Locate the cell with the specified text and output its [x, y] center coordinate. 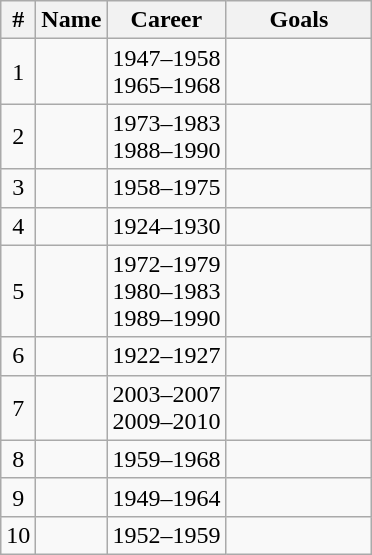
Goals [299, 20]
1959–1968 [166, 459]
1972–19791980–19831989–1990 [166, 291]
1958–1975 [166, 188]
1 [18, 72]
1947–19581965–1968 [166, 72]
1922–1927 [166, 356]
1973–19831988–1990 [166, 136]
10 [18, 535]
1924–1930 [166, 226]
# [18, 20]
2003–20072009–2010 [166, 408]
5 [18, 291]
6 [18, 356]
1949–1964 [166, 497]
3 [18, 188]
8 [18, 459]
4 [18, 226]
9 [18, 497]
Name [72, 20]
7 [18, 408]
1952–1959 [166, 535]
2 [18, 136]
Career [166, 20]
